For the text-containing cell, return its midpoint in (X, Y) coordinate format. 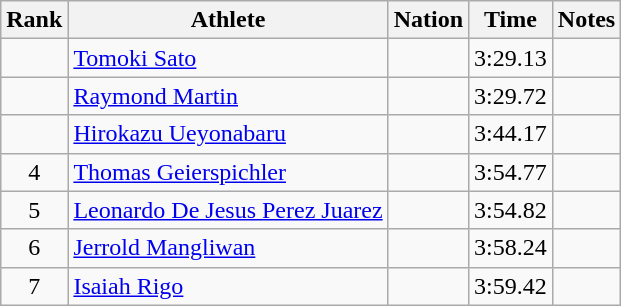
3:58.24 (511, 248)
Isaiah Rigo (228, 286)
Tomoki Sato (228, 58)
Jerrold Mangliwan (228, 248)
Thomas Geierspichler (228, 172)
Leonardo De Jesus Perez Juarez (228, 210)
Time (511, 20)
4 (34, 172)
Hirokazu Ueyonabaru (228, 134)
3:54.77 (511, 172)
3:59.42 (511, 286)
Notes (586, 20)
Nation (428, 20)
3:44.17 (511, 134)
3:29.72 (511, 96)
Raymond Martin (228, 96)
Rank (34, 20)
7 (34, 286)
5 (34, 210)
3:54.82 (511, 210)
6 (34, 248)
3:29.13 (511, 58)
Athlete (228, 20)
